Pinpoint the cell where the given text exists, returning its (x, y) midpoint coordinate. 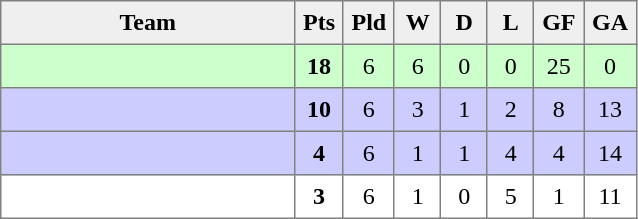
GA (610, 23)
14 (610, 153)
L (510, 23)
D (464, 23)
Team (148, 23)
W (417, 23)
13 (610, 110)
Pts (319, 23)
18 (319, 66)
8 (559, 110)
10 (319, 110)
Pld (368, 23)
GF (559, 23)
5 (510, 197)
25 (559, 66)
11 (610, 197)
2 (510, 110)
